Locate the cell with the specified text and output its (X, Y) center coordinate. 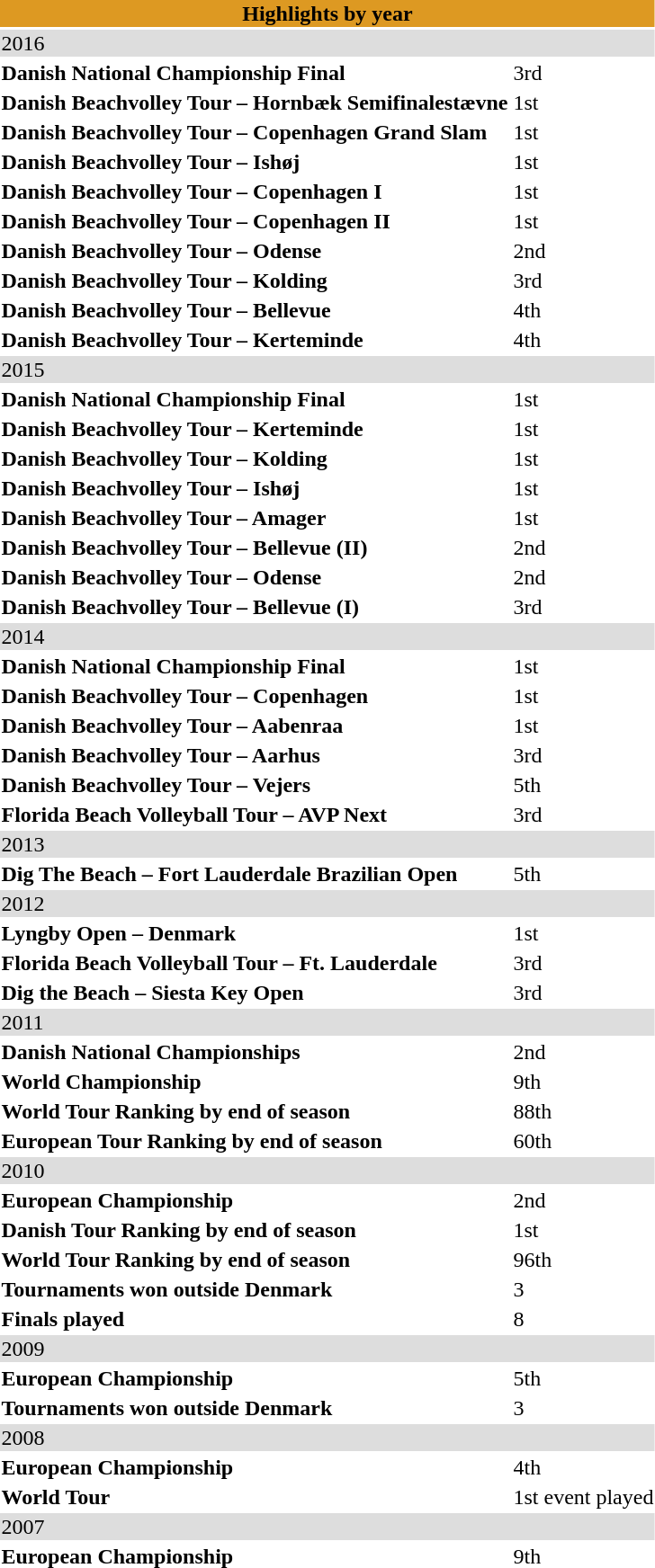
Finals played (255, 1319)
World Championship (255, 1082)
2012 (327, 904)
2009 (327, 1349)
Danish Beachvolley Tour – Bellevue (II) (255, 548)
World Tour (255, 1497)
Danish Beachvolley Tour – Vejers (255, 785)
1st event played (583, 1497)
2011 (327, 1022)
Highlights by year (327, 13)
Florida Beach Volleyball Tour – Ft. Lauderdale (255, 963)
Lyngby Open – Denmark (255, 933)
Danish Beachvolley Tour – Copenhagen II (255, 221)
2007 (327, 1527)
2015 (327, 370)
Florida Beach Volleyball Tour – AVP Next (255, 815)
Dig The Beach – Fort Lauderdale Brazilian Open (255, 874)
88th (583, 1111)
Danish Tour Ranking by end of season (255, 1230)
2010 (327, 1171)
Danish Beachvolley Tour – Amager (255, 518)
Danish Beachvolley Tour – Copenhagen (255, 696)
Danish Beachvolley Tour – Bellevue (255, 310)
European Tour Ranking by end of season (255, 1141)
2008 (327, 1438)
2016 (327, 43)
Danish National Championships (255, 1052)
9th (583, 1082)
Danish Beachvolley Tour – Copenhagen Grand Slam (255, 132)
2013 (327, 844)
60th (583, 1141)
Danish Beachvolley Tour – Aarhus (255, 755)
Dig the Beach – Siesta Key Open (255, 993)
Danish Beachvolley Tour – Aabenraa (255, 726)
2014 (327, 637)
Danish Beachvolley Tour – Hornbæk Semifinalestævne (255, 102)
8 (583, 1319)
Danish Beachvolley Tour – Copenhagen I (255, 192)
96th (583, 1260)
Danish Beachvolley Tour – Bellevue (I) (255, 607)
